Extract the (x, y) coordinate from the center of the cell holding the provided text.  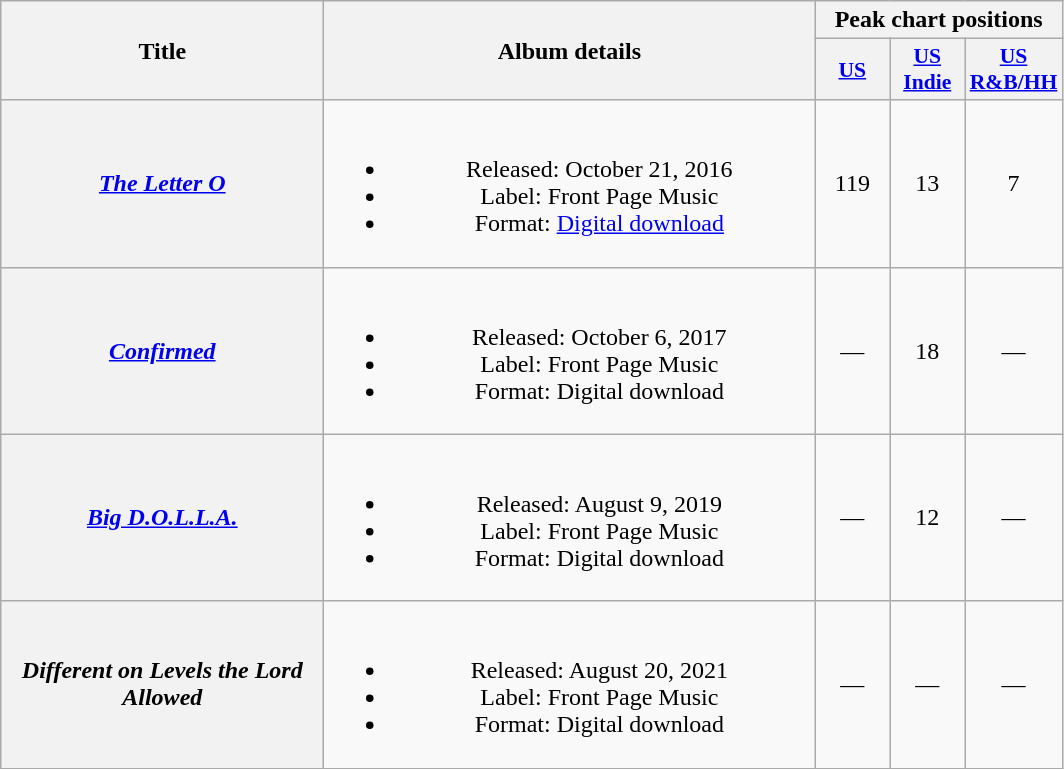
Peak chart positions (939, 20)
Big D.O.L.L.A. (162, 518)
13 (928, 184)
12 (928, 518)
Released: October 6, 2017Label: Front Page MusicFormat: Digital download (570, 350)
18 (928, 350)
Released: August 20, 2021Label: Front Page MusicFormat: Digital download (570, 684)
USR&B/HH (1014, 70)
The Letter O (162, 184)
Confirmed (162, 350)
119 (852, 184)
USIndie (928, 70)
US (852, 70)
7 (1014, 184)
Released: August 9, 2019Label: Front Page MusicFormat: Digital download (570, 518)
Different on Levels the Lord Allowed (162, 684)
Title (162, 50)
Album details (570, 50)
Released: October 21, 2016Label: Front Page MusicFormat: Digital download (570, 184)
